Scan for the cell matching the given text and deliver its [X, Y] coordinate at center. 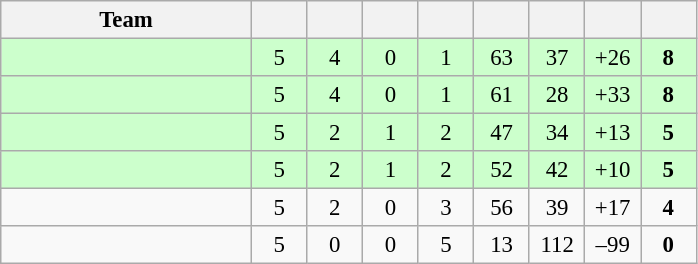
Team [126, 20]
112 [557, 245]
37 [557, 58]
+26 [613, 58]
3 [446, 208]
+17 [613, 208]
61 [502, 95]
13 [502, 245]
52 [502, 170]
34 [557, 133]
28 [557, 95]
+13 [613, 133]
–99 [613, 245]
63 [502, 58]
47 [502, 133]
+10 [613, 170]
42 [557, 170]
56 [502, 208]
+33 [613, 95]
39 [557, 208]
